Output the (x, y) coordinate of the center of the cell containing the given text.  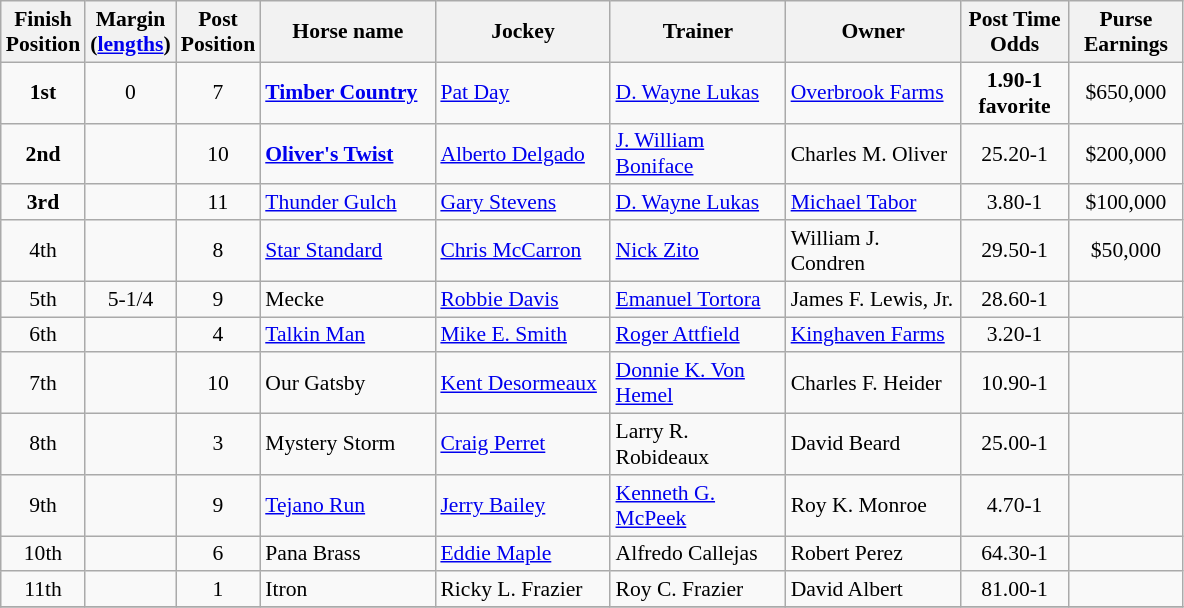
Robbie Davis (522, 299)
0 (130, 92)
Nick Zito (698, 250)
$200,000 (1126, 154)
Donnie K. Von Hemel (698, 384)
Jerry Bailey (522, 506)
Overbrook Farms (874, 92)
25.20-1 (1015, 154)
$100,000 (1126, 203)
3.20-1 (1015, 335)
Post Time Odds (1015, 32)
J. William Boniface (698, 154)
4 (218, 335)
4th (43, 250)
11 (218, 203)
Pat Day (522, 92)
Alberto Delgado (522, 154)
Roy C. Frazier (698, 590)
David Albert (874, 590)
Timber Country (348, 92)
10th (43, 554)
Finish Position (43, 32)
Gary Stevens (522, 203)
7th (43, 384)
Trainer (698, 32)
Charles F. Heider (874, 384)
3rd (43, 203)
2nd (43, 154)
8th (43, 444)
Owner (874, 32)
$650,000 (1126, 92)
11th (43, 590)
6 (218, 554)
James F. Lewis, Jr. (874, 299)
Thunder Gulch (348, 203)
Alfredo Callejas (698, 554)
Our Gatsby (348, 384)
Oliver's Twist (348, 154)
Pana Brass (348, 554)
64.30-1 (1015, 554)
7 (218, 92)
3 (218, 444)
81.00-1 (1015, 590)
Kent Desormeaux (522, 384)
Larry R. Robideaux (698, 444)
Mike E. Smith (522, 335)
3.80-1 (1015, 203)
8 (218, 250)
1 (218, 590)
David Beard (874, 444)
Mecke (348, 299)
Star Standard (348, 250)
Talkin Man (348, 335)
1.90-1 favorite (1015, 92)
10.90-1 (1015, 384)
Kenneth G. McPeek (698, 506)
29.50-1 (1015, 250)
Horse name (348, 32)
Charles M. Oliver (874, 154)
4.70-1 (1015, 506)
9th (43, 506)
Eddie Maple (522, 554)
Purse Earnings (1126, 32)
25.00-1 (1015, 444)
Mystery Storm (348, 444)
Michael Tabor (874, 203)
Ricky L. Frazier (522, 590)
5-1/4 (130, 299)
Jockey (522, 32)
Post Position (218, 32)
Robert Perez (874, 554)
5th (43, 299)
1st (43, 92)
Margin (lengths) (130, 32)
Tejano Run (348, 506)
Emanuel Tortora (698, 299)
Roger Attfield (698, 335)
Roy K. Monroe (874, 506)
Kinghaven Farms (874, 335)
Itron (348, 590)
28.60-1 (1015, 299)
Chris McCarron (522, 250)
$50,000 (1126, 250)
6th (43, 335)
William J. Condren (874, 250)
Craig Perret (522, 444)
